Output the (x, y) coordinate of the center of the cell containing the given text.  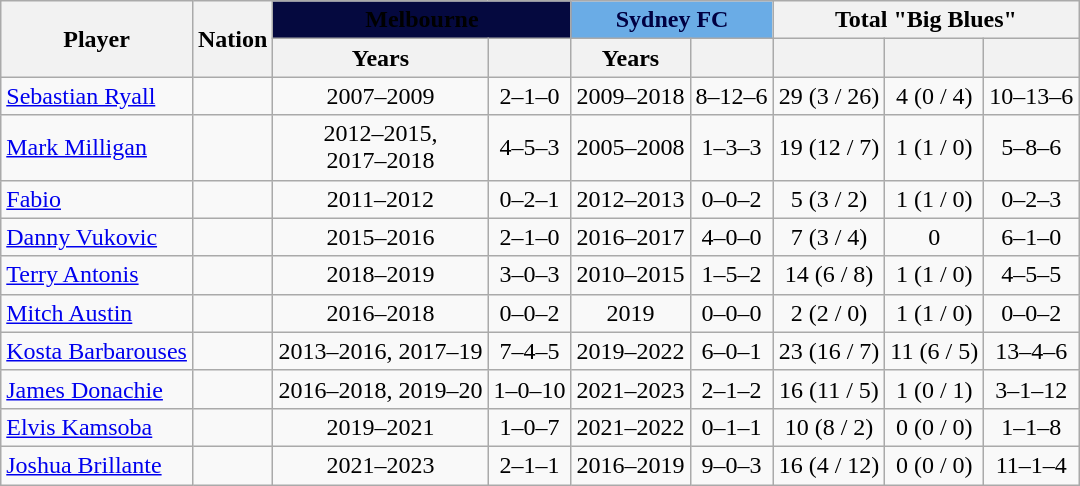
10 (8 / 2) (829, 427)
2016–2017 (630, 237)
5 (3 / 2) (829, 199)
Mark Milligan (97, 148)
2021–2022 (630, 427)
1–5–2 (732, 275)
8–12–6 (732, 96)
2010–2015 (630, 275)
0–1–1 (732, 427)
2019–2022 (630, 351)
2–1–1 (530, 465)
2019 (630, 313)
Mitch Austin (97, 313)
2007–2009 (380, 96)
14 (6 / 8) (829, 275)
10–13–6 (1032, 96)
0–2–3 (1032, 199)
Fabio (97, 199)
4 (0 / 4) (934, 96)
2005–2008 (630, 148)
4–5–5 (1032, 275)
Danny Vukovic (97, 237)
2012–2015,2017–2018 (380, 148)
7–4–5 (530, 351)
James Donachie (97, 389)
11 (6 / 5) (934, 351)
Player (97, 39)
16 (11 / 5) (829, 389)
16 (4 / 12) (829, 465)
0 (934, 237)
2018–2019 (380, 275)
2 (2 / 0) (829, 313)
Total "Big Blues" (926, 20)
Joshua Brillante (97, 465)
2011–2012 (380, 199)
2016–2018 (380, 313)
Kosta Barbarouses (97, 351)
1 (0 / 1) (934, 389)
3–0–3 (530, 275)
2009–2018 (630, 96)
2013–2016, 2017–19 (380, 351)
2019–2021 (380, 427)
2016–2019 (630, 465)
19 (12 / 7) (829, 148)
1–0–7 (530, 427)
1–0–10 (530, 389)
23 (16 / 7) (829, 351)
6–1–0 (1032, 237)
13–4–6 (1032, 351)
11–1–4 (1032, 465)
0–2–1 (530, 199)
Melbourne (422, 20)
Terry Antonis (97, 275)
7 (3 / 4) (829, 237)
4–0–0 (732, 237)
Nation (232, 39)
Elvis Kamsoba (97, 427)
Sebastian Ryall (97, 96)
2–1–2 (732, 389)
9–0–3 (732, 465)
4–5–3 (530, 148)
5–8–6 (1032, 148)
2016–2018, 2019–20 (380, 389)
Sydney FC (672, 20)
2012–2013 (630, 199)
29 (3 / 26) (829, 96)
6–0–1 (732, 351)
1–1–8 (1032, 427)
2015–2016 (380, 237)
1–3–3 (732, 148)
3–1–12 (1032, 389)
0–0–0 (732, 313)
